Locate the cell with the specified text and output its [x, y] center coordinate. 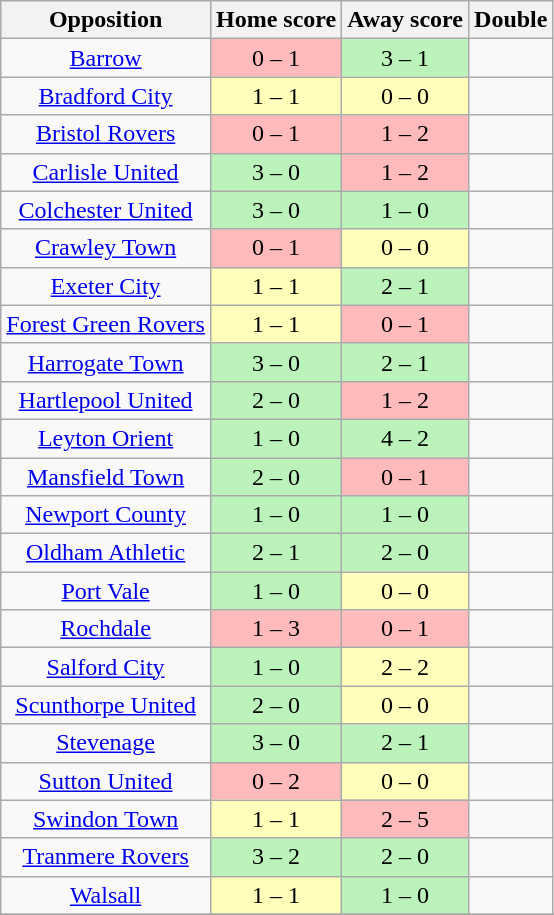
Forest Green Rovers [106, 324]
Newport County [106, 515]
Carlisle United [106, 172]
Home score [276, 20]
Stevenage [106, 743]
4 – 2 [406, 438]
Sutton United [106, 781]
Port Vale [106, 591]
2 – 5 [406, 819]
Bradford City [106, 96]
Walsall [106, 895]
2 – 2 [406, 667]
Barrow [106, 58]
Tranmere Rovers [106, 857]
Bristol Rovers [106, 134]
Leyton Orient [106, 438]
1 – 3 [276, 629]
Exeter City [106, 286]
Scunthorpe United [106, 705]
Rochdale [106, 629]
Colchester United [106, 210]
Mansfield Town [106, 477]
Away score [406, 20]
Swindon Town [106, 819]
Harrogate Town [106, 362]
0 – 2 [276, 781]
3 – 2 [276, 857]
3 – 1 [406, 58]
Crawley Town [106, 248]
Opposition [106, 20]
Oldham Athletic [106, 553]
Salford City [106, 667]
Double [511, 20]
Hartlepool United [106, 400]
